Output the [x, y] coordinate of the center of the cell containing the given text.  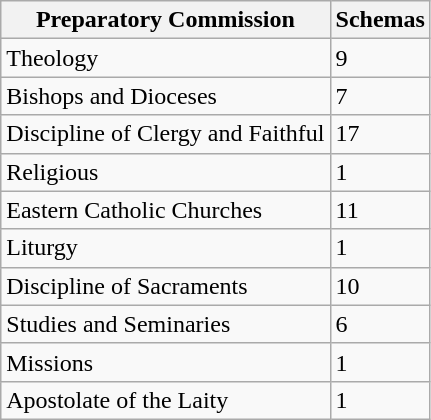
Bishops and Dioceses [166, 96]
Missions [166, 362]
Studies and Seminaries [166, 324]
17 [380, 134]
Religious [166, 172]
Theology [166, 58]
Liturgy [166, 248]
9 [380, 58]
11 [380, 210]
Schemas [380, 20]
Discipline of Sacraments [166, 286]
10 [380, 286]
Eastern Catholic Churches [166, 210]
Discipline of Clergy and Faithful [166, 134]
Preparatory Commission [166, 20]
7 [380, 96]
Apostolate of the Laity [166, 400]
6 [380, 324]
